Extract the [X, Y] coordinate from the center of the cell holding the provided text.  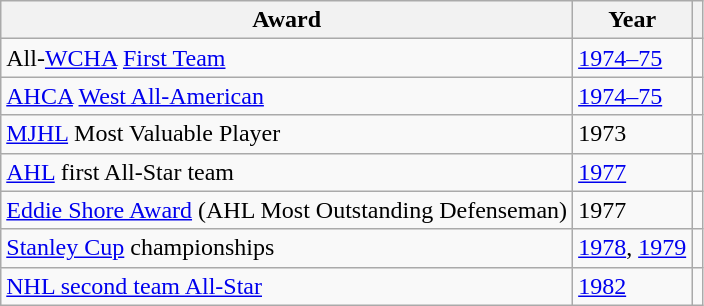
Award [287, 20]
Eddie Shore Award (AHL Most Outstanding Defenseman) [287, 210]
AHCA West All-American [287, 96]
NHL second team All-Star [287, 286]
Year [632, 20]
1978, 1979 [632, 248]
Stanley Cup championships [287, 248]
1973 [632, 134]
1982 [632, 286]
MJHL Most Valuable Player [287, 134]
All-WCHA First Team [287, 58]
AHL first All-Star team [287, 172]
